Provide the [X, Y] coordinate of the cell's center where the given text is located.  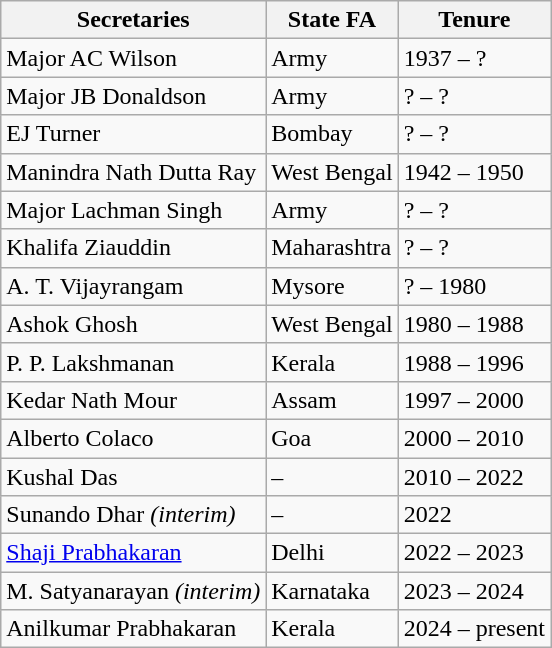
1997 – 2000 [474, 400]
1937 – ? [474, 58]
1980 – 1988 [474, 324]
2023 – 2024 [474, 591]
Kedar Nath Mour [134, 400]
Delhi [332, 553]
Tenure [474, 20]
Shaji Prabhakaran [134, 553]
Bombay [332, 134]
2024 – present [474, 629]
Khalifa Ziauddin [134, 248]
2022 [474, 515]
1942 – 1950 [474, 172]
Major AC Wilson [134, 58]
Kushal Das [134, 477]
2022 – 2023 [474, 553]
P. P. Lakshmanan [134, 362]
Mysore [332, 286]
Major Lachman Singh [134, 210]
? – 1980 [474, 286]
M. Satyanarayan (interim) [134, 591]
Sunando Dhar (interim) [134, 515]
Karnataka [332, 591]
Secretaries [134, 20]
Major JB Donaldson [134, 96]
State FA [332, 20]
2010 – 2022 [474, 477]
Alberto Colaco [134, 438]
Anilkumar Prabhakaran [134, 629]
Maharashtra [332, 248]
Goa [332, 438]
Assam [332, 400]
Ashok Ghosh [134, 324]
2000 – 2010 [474, 438]
1988 – 1996 [474, 362]
EJ Turner [134, 134]
Manindra Nath Dutta Ray [134, 172]
A. T. Vijayrangam [134, 286]
